From the cell containing the given text, extract its center point as [X, Y] coordinate. 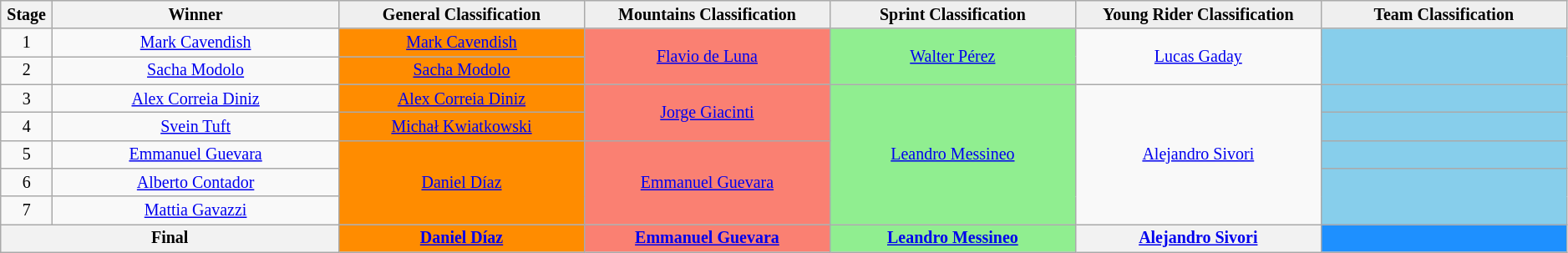
7 [27, 210]
5 [27, 154]
Alberto Contador [195, 182]
Winner [195, 15]
6 [27, 182]
Lucas Gaday [1198, 57]
Mountains Classification [707, 15]
4 [27, 127]
Walter Pérez [952, 57]
Sprint Classification [952, 15]
Jorge Giacinti [707, 112]
Michał Kwiatkowski [462, 127]
3 [27, 99]
2 [27, 70]
Final [170, 239]
General Classification [462, 15]
Svein Tuft [195, 127]
Young Rider Classification [1198, 15]
Mattia Gavazzi [195, 210]
Stage [27, 15]
1 [27, 43]
Team Classification [1444, 15]
Flavio de Luna [707, 57]
